Search for the cell housing the specified text and yield its [X, Y] center coordinate. 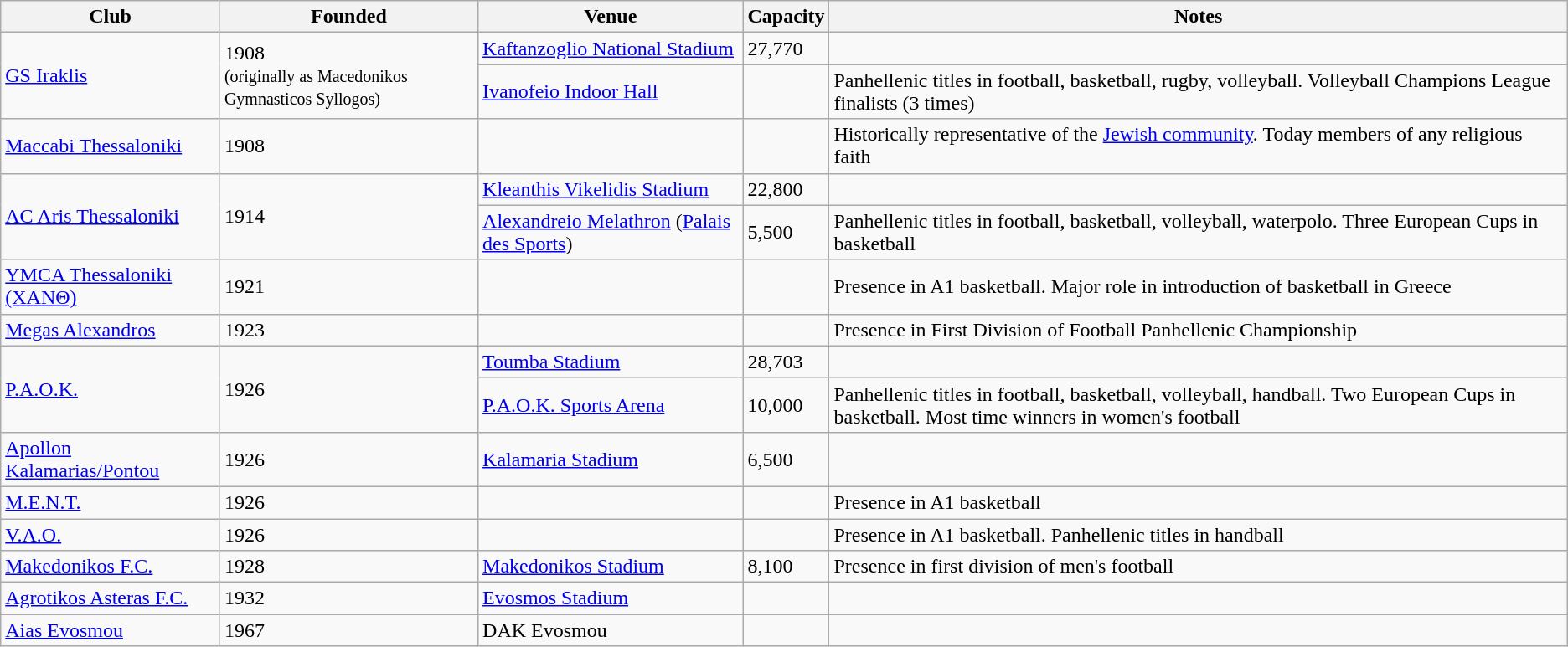
Presence in A1 basketball. Major role in introduction of basketball in Greece [1198, 286]
Makedonikos F.C. [111, 567]
Megas Alexandros [111, 330]
M.E.N.T. [111, 502]
1914 [348, 216]
Venue [611, 17]
1923 [348, 330]
P.A.O.K. [111, 388]
GS Iraklis [111, 75]
1928 [348, 567]
Aias Evosmou [111, 630]
Ivanofeio Indoor Hall [611, 92]
22,800 [786, 189]
YMCA Thessaloniki (ΧΑΝΘ) [111, 286]
27,770 [786, 49]
DAK Evosmou [611, 630]
6,500 [786, 459]
Agrotikos Asteras F.C. [111, 598]
Presence in A1 basketball [1198, 502]
P.A.O.K. Sports Arena [611, 405]
Club [111, 17]
Historically representative of the Jewish community. Today members of any religious faith [1198, 146]
Kaftanzoglio National Stadium [611, 49]
1908 [348, 146]
Notes [1198, 17]
V.A.O. [111, 535]
Kalamaria Stadium [611, 459]
Evosmos Stadium [611, 598]
AC Aris Thessaloniki [111, 216]
1921 [348, 286]
Makedonikos Stadium [611, 567]
1932 [348, 598]
Kleanthis Vikelidis Stadium [611, 189]
Alexandreio Melathron (Palais des Sports) [611, 233]
5,500 [786, 233]
Panhellenic titles in football, basketball, volleyball, waterpolo. Three European Cups in basketball [1198, 233]
10,000 [786, 405]
Maccabi Thessaloniki [111, 146]
8,100 [786, 567]
Presence in A1 basketball. Panhellenic titles in handball [1198, 535]
1967 [348, 630]
1908(originally as Macedonikos Gymnasticos Syllogos) [348, 75]
Founded [348, 17]
Capacity [786, 17]
28,703 [786, 362]
Panhellenic titles in football, basketball, rugby, volleyball. Volleyball Champions League finalists (3 times) [1198, 92]
Toumba Stadium [611, 362]
Apollon Kalamarias/Pontou [111, 459]
Presence in First Division of Football Panhellenic Championship [1198, 330]
Presence in first division of men's football [1198, 567]
Panhellenic titles in football, basketball, volleyball, handball. Two European Cups in basketball. Most time winners in women's football [1198, 405]
